Pinpoint the cell where the given text exists, returning its [X, Y] midpoint coordinate. 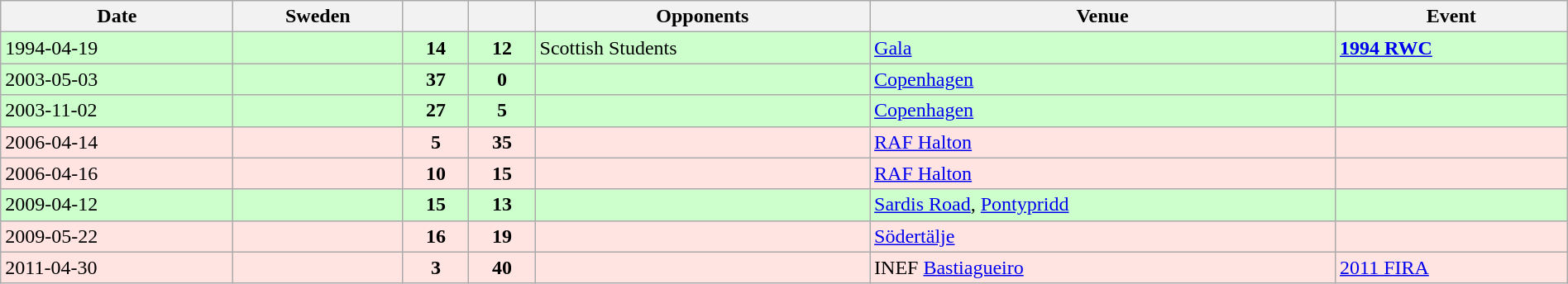
0 [502, 79]
37 [436, 79]
35 [502, 142]
1994-04-19 [117, 48]
27 [436, 111]
Sardis Road, Pontypridd [1103, 205]
2006-04-16 [117, 173]
Scottish Students [703, 48]
Date [117, 17]
2011 FIRA [1451, 267]
3 [436, 267]
10 [436, 173]
1994 RWC [1451, 48]
13 [502, 205]
2011-04-30 [117, 267]
Event [1451, 17]
Gala [1103, 48]
Venue [1103, 17]
14 [436, 48]
2003-11-02 [117, 111]
2009-04-12 [117, 205]
2009-05-22 [117, 236]
Södertälje [1103, 236]
40 [502, 267]
INEF Bastiagueiro [1103, 267]
2003-05-03 [117, 79]
Opponents [703, 17]
12 [502, 48]
16 [436, 236]
2006-04-14 [117, 142]
Sweden [318, 17]
19 [502, 236]
